For the text-containing cell, return its midpoint in (X, Y) coordinate format. 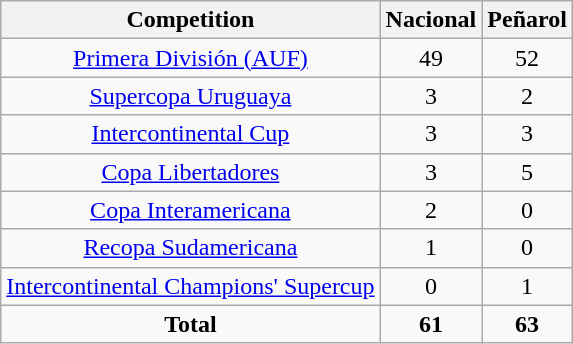
Peñarol (528, 20)
Primera División (AUF) (190, 58)
Supercopa Uruguaya (190, 96)
Intercontinental Champions' Supercup (190, 286)
61 (431, 324)
Nacional (431, 20)
49 (431, 58)
Intercontinental Cup (190, 134)
63 (528, 324)
Copa Interamericana (190, 210)
52 (528, 58)
Recopa Sudamericana (190, 248)
Copa Libertadores (190, 172)
Total (190, 324)
Competition (190, 20)
5 (528, 172)
